Provide the [x, y] coordinate of the cell's center where the given text is located.  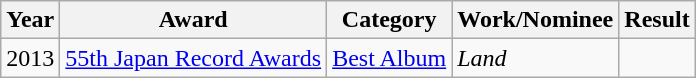
Award [194, 20]
Category [390, 20]
Result [657, 20]
Year [30, 20]
Land [536, 58]
Best Album [390, 58]
55th Japan Record Awards [194, 58]
2013 [30, 58]
Work/Nominee [536, 20]
